Identify which cell holds the provided text, then report its (X, Y) central coordinate. 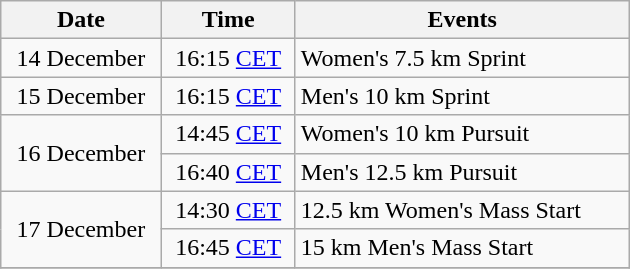
12.5 km Women's Mass Start (462, 210)
16:40 CET (228, 172)
Events (462, 20)
14:45 CET (228, 134)
Women's 7.5 km Sprint (462, 58)
15 December (81, 96)
Women's 10 km Pursuit (462, 134)
Men's 12.5 km Pursuit (462, 172)
Date (81, 20)
16:45 CET (228, 248)
17 December (81, 229)
Time (228, 20)
14 December (81, 58)
15 km Men's Mass Start (462, 248)
14:30 CET (228, 210)
16 December (81, 153)
Men's 10 km Sprint (462, 96)
